Locate the cell with the specified text and output its [X, Y] center coordinate. 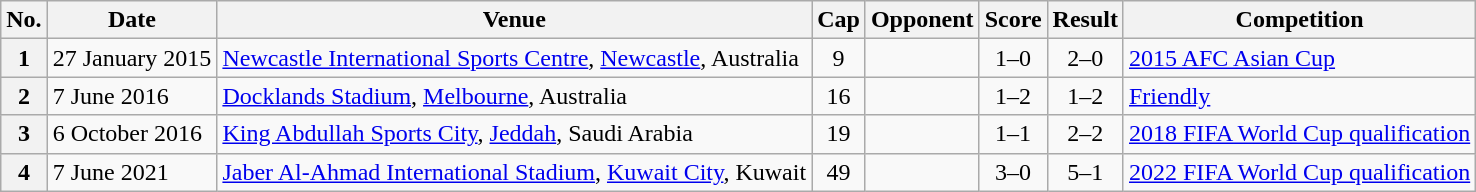
7 June 2016 [132, 96]
9 [839, 58]
16 [839, 96]
2015 AFC Asian Cup [1299, 58]
Venue [514, 20]
5–1 [1085, 172]
Score [1013, 20]
Result [1085, 20]
1–0 [1013, 58]
19 [839, 134]
2022 FIFA World Cup qualification [1299, 172]
1–1 [1013, 134]
7 June 2021 [132, 172]
2018 FIFA World Cup qualification [1299, 134]
No. [24, 20]
2–0 [1085, 58]
3–0 [1013, 172]
Jaber Al-Ahmad International Stadium, Kuwait City, Kuwait [514, 172]
Cap [839, 20]
Friendly [1299, 96]
Docklands Stadium, Melbourne, Australia [514, 96]
2 [24, 96]
3 [24, 134]
1 [24, 58]
4 [24, 172]
Newcastle International Sports Centre, Newcastle, Australia [514, 58]
Date [132, 20]
Opponent [922, 20]
49 [839, 172]
King Abdullah Sports City, Jeddah, Saudi Arabia [514, 134]
2–2 [1085, 134]
27 January 2015 [132, 58]
Competition [1299, 20]
6 October 2016 [132, 134]
